Scan for the cell matching the given text and deliver its [X, Y] coordinate at center. 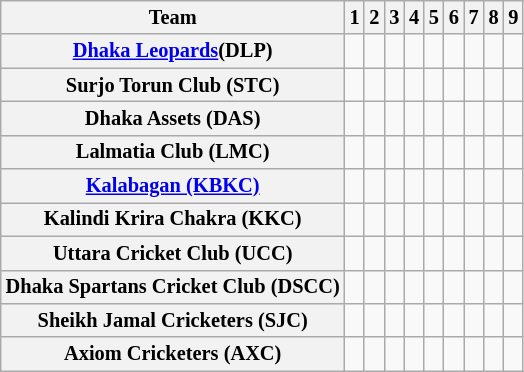
Team [173, 17]
4 [414, 17]
3 [394, 17]
Kalindi Krira Chakra (KKC) [173, 219]
Dhaka Assets (DAS) [173, 118]
7 [474, 17]
2 [374, 17]
Lalmatia Club (LMC) [173, 152]
9 [513, 17]
Dhaka Spartans Cricket Club (DSCC) [173, 287]
1 [355, 17]
Uttara Cricket Club (UCC) [173, 253]
Axiom Cricketers (AXC) [173, 354]
8 [494, 17]
Sheikh Jamal Cricketers (SJC) [173, 320]
6 [454, 17]
Surjo Torun Club (STC) [173, 85]
Dhaka Leopards(DLP) [173, 51]
5 [434, 17]
Kalabagan (KBKC) [173, 186]
